Locate the cell with the specified text and output its (X, Y) center coordinate. 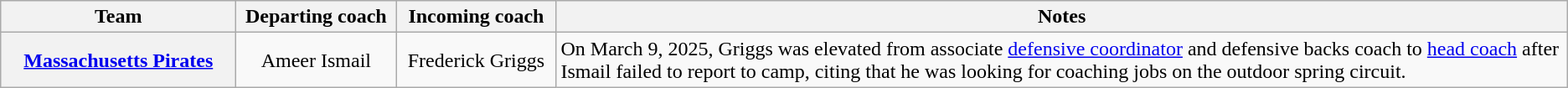
Departing coach (317, 17)
Ameer Ismail (317, 60)
Massachusetts Pirates (119, 60)
Team (119, 17)
Incoming coach (476, 17)
Frederick Griggs (476, 60)
Notes (1062, 17)
